Output the [x, y] coordinate of the center of the cell containing the given text.  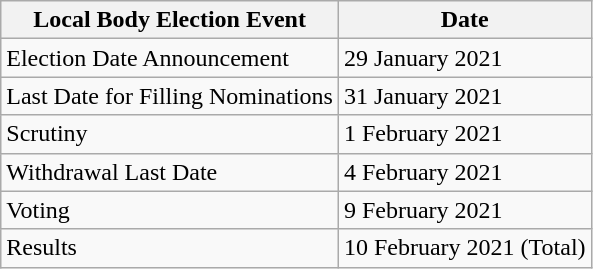
1 February 2021 [464, 134]
Voting [170, 210]
Local Body Election Event [170, 20]
Election Date Announcement [170, 58]
Date [464, 20]
9 February 2021 [464, 210]
Last Date for Filling Nominations [170, 96]
10 February 2021 (Total) [464, 248]
Withdrawal Last Date [170, 172]
Results [170, 248]
4 February 2021 [464, 172]
Scrutiny [170, 134]
31 January 2021 [464, 96]
29 January 2021 [464, 58]
